Scan for the cell matching the given text and deliver its (x, y) coordinate at center. 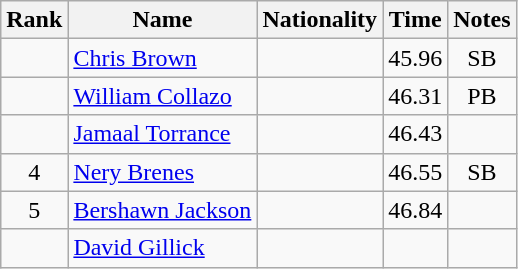
45.96 (416, 58)
46.31 (416, 96)
Time (416, 20)
Nery Brenes (162, 172)
PB (482, 96)
William Collazo (162, 96)
David Gillick (162, 248)
Chris Brown (162, 58)
Name (162, 20)
Bershawn Jackson (162, 210)
Notes (482, 20)
Nationality (320, 20)
46.84 (416, 210)
Jamaal Torrance (162, 134)
46.55 (416, 172)
Rank (34, 20)
46.43 (416, 134)
4 (34, 172)
5 (34, 210)
